Output the [x, y] coordinate of the center of the cell containing the given text.  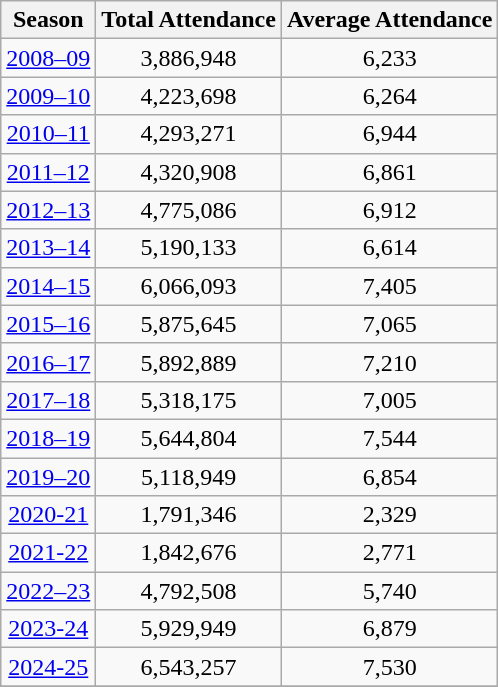
1,791,346 [189, 515]
2014–15 [48, 286]
2022–23 [48, 591]
7,544 [390, 438]
7,065 [390, 324]
4,775,086 [189, 210]
2013–14 [48, 248]
5,644,804 [189, 438]
2,329 [390, 515]
2021-22 [48, 553]
5,190,133 [189, 248]
4,320,908 [189, 172]
2023-24 [48, 629]
2017–18 [48, 400]
2018–19 [48, 438]
4,792,508 [189, 591]
2016–17 [48, 362]
2008–09 [48, 58]
5,875,645 [189, 324]
3,886,948 [189, 58]
7,405 [390, 286]
1,842,676 [189, 553]
4,293,271 [189, 134]
2015–16 [48, 324]
6,944 [390, 134]
6,861 [390, 172]
2011–12 [48, 172]
2024-25 [48, 667]
7,005 [390, 400]
6,912 [390, 210]
2,771 [390, 553]
Average Attendance [390, 20]
6,264 [390, 96]
6,066,093 [189, 286]
6,233 [390, 58]
5,892,889 [189, 362]
4,223,698 [189, 96]
6,614 [390, 248]
2020-21 [48, 515]
2010–11 [48, 134]
2012–13 [48, 210]
2019–20 [48, 477]
6,879 [390, 629]
7,210 [390, 362]
5,318,175 [189, 400]
7,530 [390, 667]
5,740 [390, 591]
Total Attendance [189, 20]
2009–10 [48, 96]
Season [48, 20]
5,118,949 [189, 477]
6,854 [390, 477]
6,543,257 [189, 667]
5,929,949 [189, 629]
